Capture the cell that displays the provided text and extract its [X, Y] central coordinate. 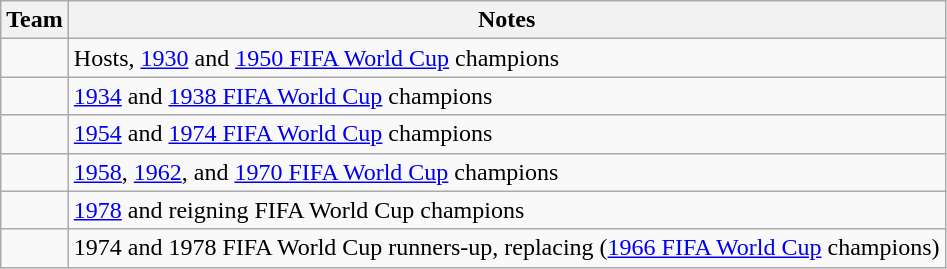
1958, 1962, and 1970 FIFA World Cup champions [506, 172]
1934 and 1938 FIFA World Cup champions [506, 96]
1974 and 1978 FIFA World Cup runners-up, replacing (1966 FIFA World Cup champions) [506, 248]
Notes [506, 20]
Hosts, 1930 and 1950 FIFA World Cup champions [506, 58]
Team [35, 20]
1954 and 1974 FIFA World Cup champions [506, 134]
1978 and reigning FIFA World Cup champions [506, 210]
